Detect which cell encompasses the target text, then output its (X, Y) center coordinate. 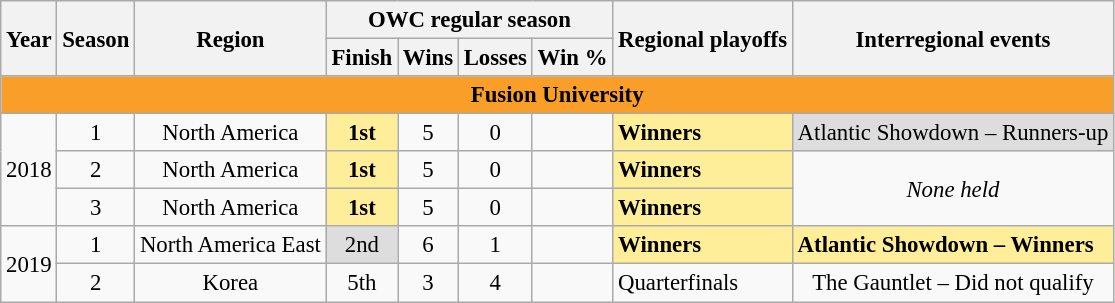
OWC regular season (470, 20)
Win % (572, 58)
4 (495, 283)
5th (362, 283)
The Gauntlet – Did not qualify (952, 283)
Quarterfinals (703, 283)
Atlantic Showdown – Runners-up (952, 133)
Finish (362, 58)
Year (29, 38)
Wins (428, 58)
2019 (29, 264)
North America East (231, 245)
2nd (362, 245)
Atlantic Showdown – Winners (952, 245)
Region (231, 38)
None held (952, 188)
Season (96, 38)
Losses (495, 58)
Regional playoffs (703, 38)
Fusion University (558, 95)
Korea (231, 283)
6 (428, 245)
2018 (29, 170)
Interregional events (952, 38)
